Search for the cell housing the specified text and yield its (X, Y) center coordinate. 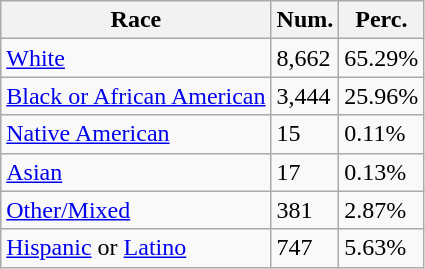
381 (305, 210)
25.96% (382, 96)
Num. (305, 20)
Perc. (382, 20)
8,662 (305, 58)
0.11% (382, 134)
5.63% (382, 248)
17 (305, 172)
65.29% (382, 58)
747 (305, 248)
2.87% (382, 210)
Hispanic or Latino (136, 248)
Race (136, 20)
Asian (136, 172)
0.13% (382, 172)
15 (305, 134)
Other/Mixed (136, 210)
3,444 (305, 96)
White (136, 58)
Native American (136, 134)
Black or African American (136, 96)
